Search for the cell housing the specified text and yield its (x, y) center coordinate. 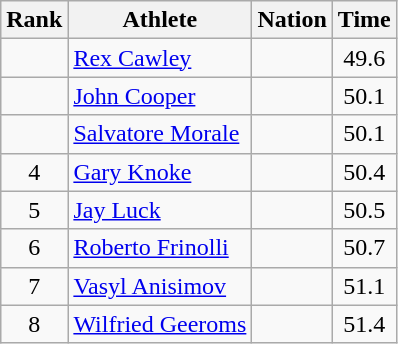
Nation (292, 20)
50.5 (364, 210)
4 (34, 172)
Rex Cawley (160, 58)
6 (34, 248)
Time (364, 20)
51.4 (364, 324)
49.6 (364, 58)
Athlete (160, 20)
John Cooper (160, 96)
Roberto Frinolli (160, 248)
Rank (34, 20)
51.1 (364, 286)
5 (34, 210)
Jay Luck (160, 210)
Gary Knoke (160, 172)
Vasyl Anisimov (160, 286)
50.7 (364, 248)
50.4 (364, 172)
8 (34, 324)
Salvatore Morale (160, 134)
Wilfried Geeroms (160, 324)
7 (34, 286)
